Return [X, Y] of the center of cell containing provided text 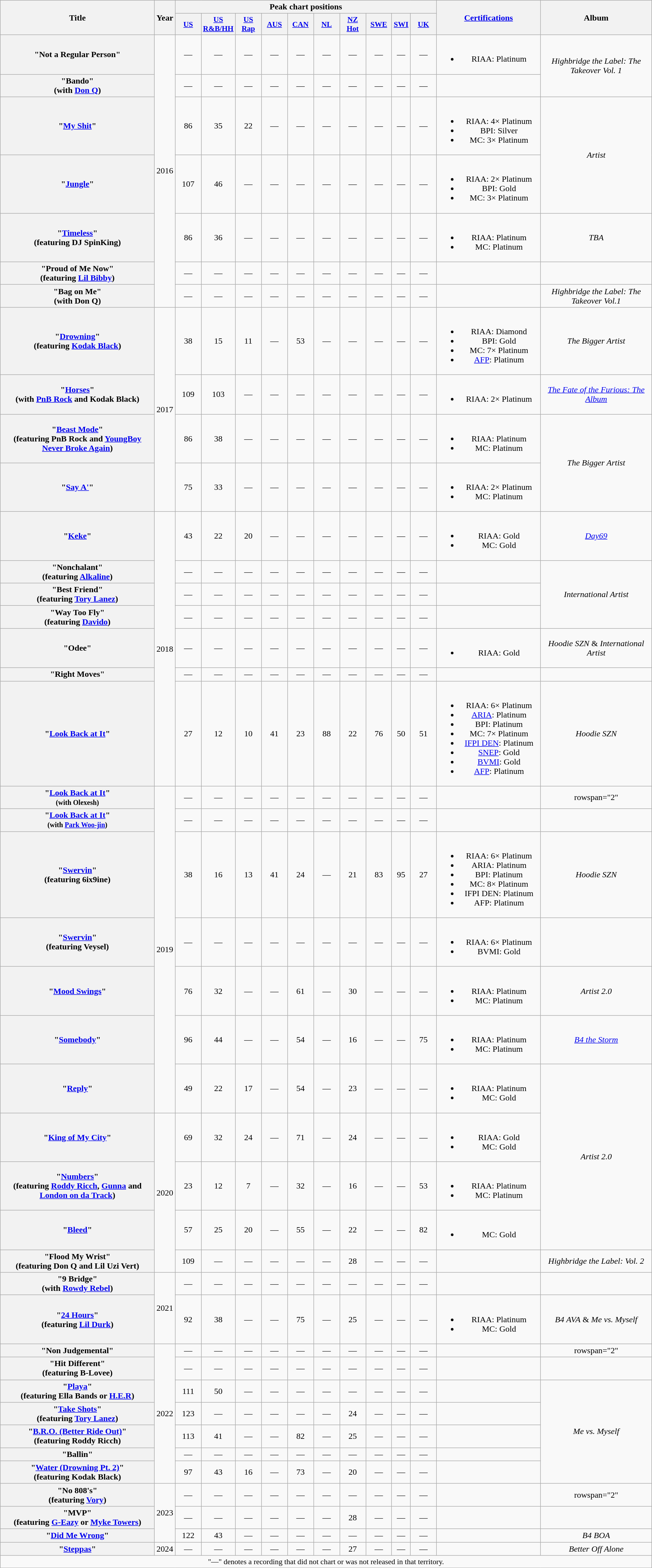
"MVP"(featuring G-Eazy or Myke Towers) [77, 1517]
"No 808's"(featuring Vory) [77, 1495]
2016 [165, 171]
"Say A'" [77, 487]
RIAA: 6× PlatinumBVMI: Gold [488, 942]
"Water (Drowning Pt. 2)"(featuring Kodak Black) [77, 1472]
Year [165, 17]
2018 [165, 649]
49 [188, 1088]
"Right Moves" [77, 674]
Album [596, 17]
CAN [300, 24]
"Numbers"(featuring Roddy Ricch, Gunna and London on da Track) [77, 1186]
Artist [596, 155]
Hoodie SZN & International Artist [596, 648]
"My Shit" [77, 126]
33 [218, 487]
"Proud of Me Now"(featuring Lil Bibby) [77, 273]
Highbridge the Label: Vol. 2 [596, 1261]
SWE [379, 24]
97 [188, 1472]
55 [300, 1230]
"Horses"(with PnB Rock and Kodak Black) [77, 394]
"Look Back at It" [77, 734]
"Ballin" [77, 1454]
"B.R.O. (Better Ride Out)"(featuring Roddy Ricch) [77, 1436]
"Best Friend" (featuring Tory Lanez) [77, 595]
2017 [165, 409]
"—" denotes a recording that did not chart or was not released in that territory. [326, 1562]
2022 [165, 1413]
"Jungle" [77, 184]
RIAA: DiamondBPI: GoldMC: 7× PlatinumAFP: Platinum [488, 341]
"Reply" [77, 1088]
NZHot [352, 24]
Highbridge the Label: The Takeover Vol. 1 [596, 66]
11 [248, 341]
2019 [165, 949]
TBA [596, 237]
21 [352, 875]
"Keke" [77, 536]
Day69 [596, 536]
B4 AVA & Me vs. Myself [596, 1319]
2023 [165, 1513]
111 [188, 1391]
"Hit Different"(featuring B-Lovee) [77, 1368]
RIAA: Gold [488, 648]
Highbridge the Label: The Takeover Vol.1 [596, 296]
"Take Shots"(featuring Tory Lanez) [77, 1413]
RIAA: 4× PlatinumBPI: SilverMC: 3× Platinum [488, 126]
Certifications [488, 17]
46 [218, 184]
"Bleed" [77, 1230]
"Way Too Fly" (featuring Davido) [77, 617]
RIAA: 6× PlatinumARIA: PlatinumBPI: PlatinumMC: 7× PlatinumIFPI DEN: PlatinumSNEP: GoldBVMI: GoldAFP: Platinum [488, 734]
"Not a Regular Person" [77, 54]
The Fate of the Furious: The Album [596, 394]
"Swervin"(featuring Veysel) [77, 942]
US [188, 24]
2021 [165, 1308]
NL [327, 24]
Peak chart positions [306, 7]
"Beast Mode"(featuring PnB Rock and YoungBoy Never Broke Again) [77, 439]
MC: Gold [488, 1230]
61 [300, 991]
13 [248, 875]
"Flood My Wrist"(featuring Don Q and Lil Uzi Vert) [77, 1261]
69 [188, 1137]
"Drowning"(featuring Kodak Black) [77, 341]
71 [300, 1137]
88 [327, 734]
36 [218, 237]
RIAA: 2× Platinum [488, 394]
"Look Back at It"(with Park Woo-jin) [77, 820]
"Bag on Me"(with Don Q) [77, 296]
"Nonchalant"(featuring Alkaline) [77, 572]
"Bando"(with Don Q) [77, 86]
International Artist [596, 595]
SWI [401, 24]
UK [424, 24]
44 [218, 1040]
113 [188, 1436]
"King of My City" [77, 1137]
"Steppas" [77, 1549]
"Mood Swings" [77, 991]
B4 BOA [596, 1535]
B4 the Storm [596, 1040]
92 [188, 1319]
51 [424, 734]
US Rap [248, 24]
17 [248, 1088]
122 [188, 1535]
35 [218, 126]
73 [300, 1472]
10 [248, 734]
"Timeless"(featuring DJ SpinKing) [77, 237]
2020 [165, 1192]
"Swervin"(featuring 6ix9ine) [77, 875]
"Did Me Wrong" [77, 1535]
RIAA: Platinum [488, 54]
"Look Back at It"(with Olexesh) [77, 797]
57 [188, 1230]
Better Off Alone [596, 1549]
"Non Judgemental" [77, 1350]
96 [188, 1040]
Me vs. Myself [596, 1432]
95 [401, 875]
RIAA: 2× PlatinumMC: Platinum [488, 487]
"Somebody" [77, 1040]
US R&B/HH [218, 24]
AUS [274, 24]
83 [379, 875]
15 [218, 341]
RIAA: 6× PlatinumARIA: PlatinumBPI: PlatinumMC: 8× PlatinumIFPI DEN: PlatinumAFP: Platinum [488, 875]
RIAA: 2× PlatinumBPI: GoldMC: 3× Platinum [488, 184]
103 [218, 394]
"Playa"(featuring Ella Bands or H.E.R) [77, 1391]
30 [352, 991]
"24 Hours"(featuring Lil Durk) [77, 1319]
107 [188, 184]
"9 Bridge"(with Rowdy Rebel) [77, 1284]
2024 [165, 1549]
"Odee" [77, 648]
7 [248, 1186]
123 [188, 1413]
Title [77, 17]
